Capture the cell that displays the provided text and extract its [x, y] central coordinate. 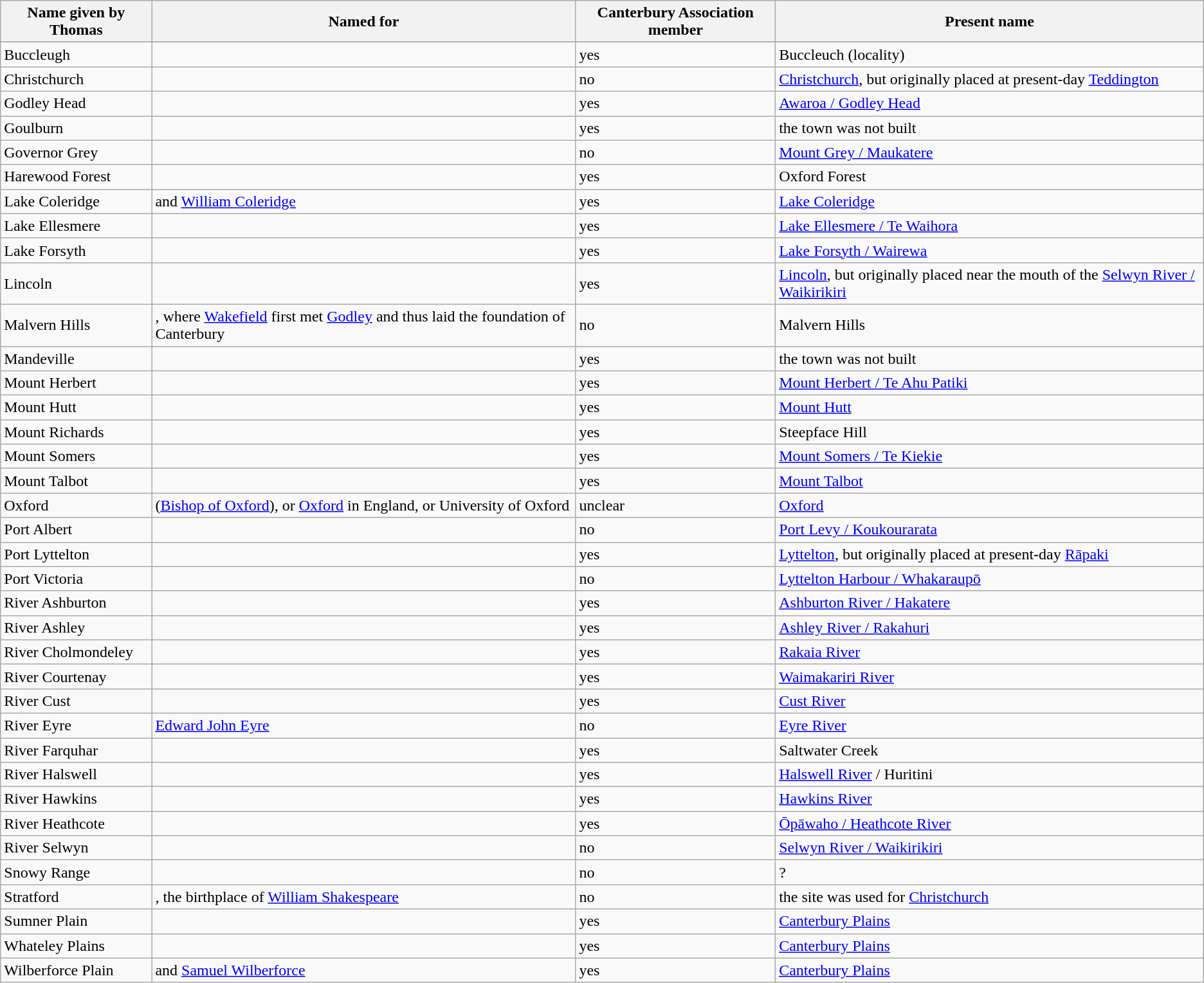
? [990, 872]
Waimakariri River [990, 676]
Canterbury Association member [675, 22]
Mount Richards [76, 432]
Mount Herbert [76, 383]
Christchurch, but originally placed at present-day Teddington [990, 79]
Oxford Forest [990, 177]
Sumner Plain [76, 921]
Godley Head [76, 104]
Ōpāwaho / Heathcote River [990, 824]
Present name [990, 22]
Port Victoria [76, 579]
Lyttelton Harbour / Whakaraupō [990, 579]
Lake Forsyth / Wairewa [990, 250]
Saltwater Creek [990, 750]
, the birthplace of William Shakespeare [364, 897]
Hawkins River [990, 799]
Lyttelton, but originally placed at present-day Rāpaki [990, 554]
Rakaia River [990, 652]
Ashley River / Rakahuri [990, 627]
River Hawkins [76, 799]
Eyre River [990, 725]
Christchurch [76, 79]
River Eyre [76, 725]
Ashburton River / Hakatere [990, 603]
Whateley Plains [76, 946]
Named for [364, 22]
River Ashburton [76, 603]
Lake Forsyth [76, 250]
River Farquhar [76, 750]
Goulburn [76, 128]
Lake Ellesmere [76, 226]
Lincoln [76, 283]
River Heathcote [76, 824]
Port Albert [76, 530]
Mandeville [76, 358]
Buccleugh [76, 55]
River Cust [76, 701]
the site was used for Christchurch [990, 897]
Cust River [990, 701]
River Halswell [76, 775]
and Samuel Wilberforce [364, 970]
Harewood Forest [76, 177]
Name given by Thomas [76, 22]
Port Lyttelton [76, 554]
Snowy Range [76, 872]
Port Levy / Koukourarata [990, 530]
Buccleuch (locality) [990, 55]
River Selwyn [76, 848]
(Bishop of Oxford), or Oxford in England, or University of Oxford [364, 505]
Stratford [76, 897]
unclear [675, 505]
River Ashley [76, 627]
Lincoln, but originally placed near the mouth of the Selwyn River / Waikirikiri [990, 283]
Awaroa / Godley Head [990, 104]
Halswell River / Huritini [990, 775]
Selwyn River / Waikirikiri [990, 848]
River Cholmondeley [76, 652]
, where Wakefield first met Godley and thus laid the foundation of Canterbury [364, 325]
Mount Grey / Maukatere [990, 152]
Wilberforce Plain [76, 970]
River Courtenay [76, 676]
Lake Ellesmere / Te Waihora [990, 226]
Mount Somers [76, 456]
Mount Herbert / Te Ahu Patiki [990, 383]
Steepface Hill [990, 432]
and William Coleridge [364, 201]
Mount Somers / Te Kiekie [990, 456]
Governor Grey [76, 152]
Edward John Eyre [364, 725]
